Determine the (X, Y) coordinate at the center of the cell enclosing the given text.  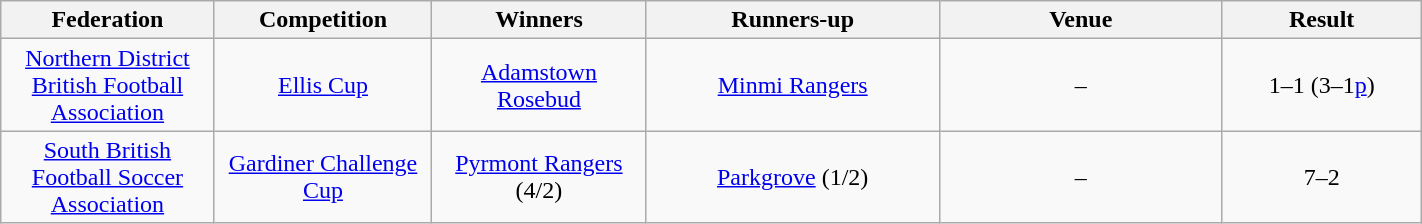
Parkgrove (1/2) (792, 177)
Federation (108, 20)
Ellis Cup (323, 85)
1–1 (3–1p) (1322, 85)
South British Football Soccer Association (108, 177)
Adamstown Rosebud (539, 85)
Northern District British Football Association (108, 85)
Venue (1080, 20)
7–2 (1322, 177)
Runners-up (792, 20)
Minmi Rangers (792, 85)
Pyrmont Rangers (4/2) (539, 177)
Gardiner Challenge Cup (323, 177)
Winners (539, 20)
Result (1322, 20)
Competition (323, 20)
